Search for the cell housing the specified text and yield its [X, Y] center coordinate. 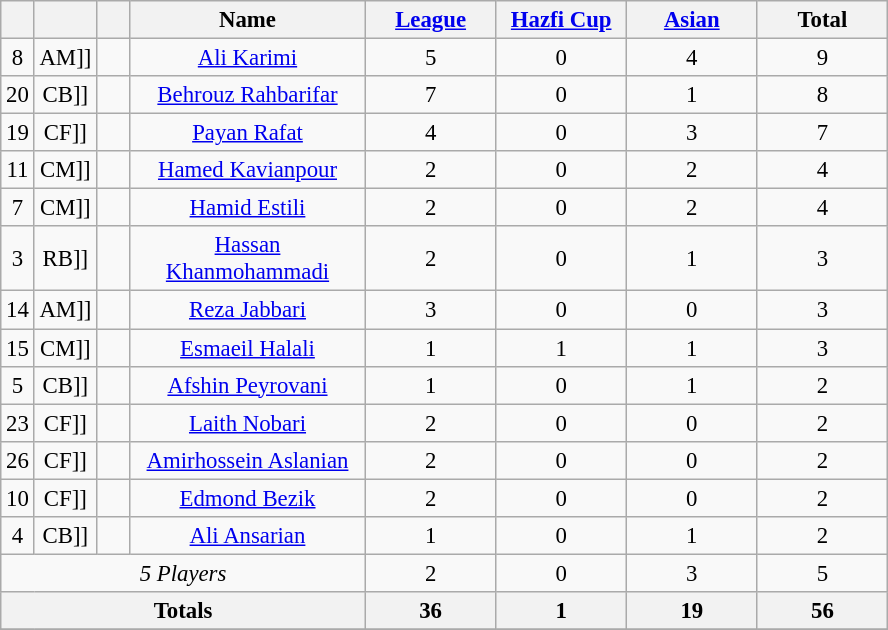
Payan Rafat [248, 133]
56 [822, 611]
Ali Ansarian [248, 536]
RB]] [65, 258]
9 [822, 58]
Hazfi Cup [562, 20]
Esmaeil Halali [248, 348]
Name [248, 20]
Hassan Khanmohammadi [248, 258]
20 [18, 95]
Ali Karimi [248, 58]
Asian [692, 20]
23 [18, 423]
League [430, 20]
26 [18, 460]
Edmond Bezik [248, 498]
Afshin Peyrovani [248, 385]
36 [430, 611]
10 [18, 498]
Reza Jabbari [248, 310]
15 [18, 348]
Amirhossein Aslanian [248, 460]
Hamed Kavianpour [248, 170]
Totals [184, 611]
11 [18, 170]
Behrouz Rahbarifar [248, 95]
Laith Nobari [248, 423]
Hamid Estili [248, 208]
5 Players [184, 573]
Total [822, 20]
14 [18, 310]
